Search for the cell housing the specified text and yield its (x, y) center coordinate. 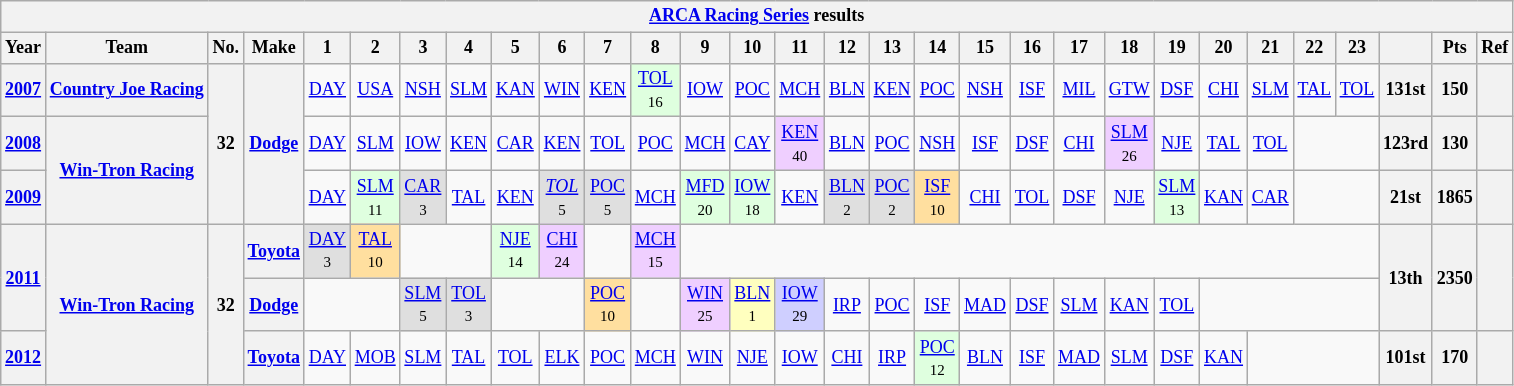
CAR3 (423, 197)
TOL5 (562, 197)
SLM26 (1129, 144)
11 (800, 48)
DAY3 (327, 251)
TAL10 (375, 251)
Ref (1495, 48)
13 (892, 48)
GTW (1129, 90)
SLM13 (1177, 197)
2008 (24, 144)
16 (1032, 48)
3 (423, 48)
17 (1080, 48)
19 (1177, 48)
KEN40 (800, 144)
Country Joe Racing (126, 90)
CHI24 (562, 251)
MIL (1080, 90)
101st (1406, 358)
2011 (24, 278)
1 (327, 48)
131st (1406, 90)
20 (1224, 48)
WIN25 (705, 305)
15 (986, 48)
21st (1406, 197)
22 (1314, 48)
BLN1 (752, 305)
2350 (1454, 278)
7 (608, 48)
IOW29 (800, 305)
ISF10 (938, 197)
BLN2 (848, 197)
USA (375, 90)
2012 (24, 358)
ARCA Racing Series results (757, 16)
18 (1129, 48)
12 (848, 48)
2 (375, 48)
8 (655, 48)
MOB (375, 358)
POC5 (608, 197)
SLM5 (423, 305)
No. (226, 48)
2007 (24, 90)
23 (1356, 48)
POC12 (938, 358)
Make (274, 48)
POC2 (892, 197)
6 (562, 48)
14 (938, 48)
13th (1406, 278)
CAY (752, 144)
MCH15 (655, 251)
SLM11 (375, 197)
Pts (1454, 48)
21 (1270, 48)
MFD20 (705, 197)
9 (705, 48)
TOL3 (469, 305)
1865 (1454, 197)
NJE14 (515, 251)
IOW18 (752, 197)
150 (1454, 90)
ELK (562, 358)
170 (1454, 358)
10 (752, 48)
5 (515, 48)
TOL16 (655, 90)
4 (469, 48)
123rd (1406, 144)
130 (1454, 144)
POC10 (608, 305)
Year (24, 48)
Team (126, 48)
2009 (24, 197)
